Locate the cell with the specified text and output its (X, Y) center coordinate. 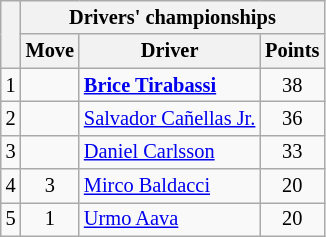
2 (11, 118)
33 (292, 152)
4 (11, 186)
Urmo Aava (170, 219)
Points (292, 51)
Brice Tirabassi (170, 85)
Move (50, 51)
38 (292, 85)
Daniel Carlsson (170, 152)
Mirco Baldacci (170, 186)
36 (292, 118)
5 (11, 219)
Drivers' championships (173, 17)
Driver (170, 51)
Salvador Cañellas Jr. (170, 118)
